Return the [x, y] coordinate for the center point of the cell that contains the specified text.  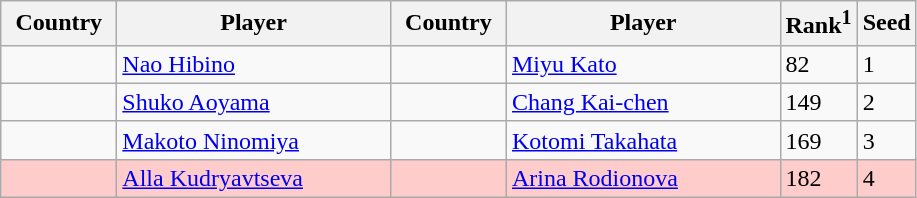
Arina Rodionova [643, 178]
Kotomi Takahata [643, 140]
3 [886, 140]
Seed [886, 24]
Shuko Aoyama [254, 102]
Miyu Kato [643, 64]
Makoto Ninomiya [254, 140]
2 [886, 102]
149 [818, 102]
4 [886, 178]
Rank1 [818, 24]
182 [818, 178]
Nao Hibino [254, 64]
169 [818, 140]
Alla Kudryavtseva [254, 178]
Chang Kai-chen [643, 102]
1 [886, 64]
82 [818, 64]
